Determine the (x, y) coordinate at the center of the cell enclosing the given text.  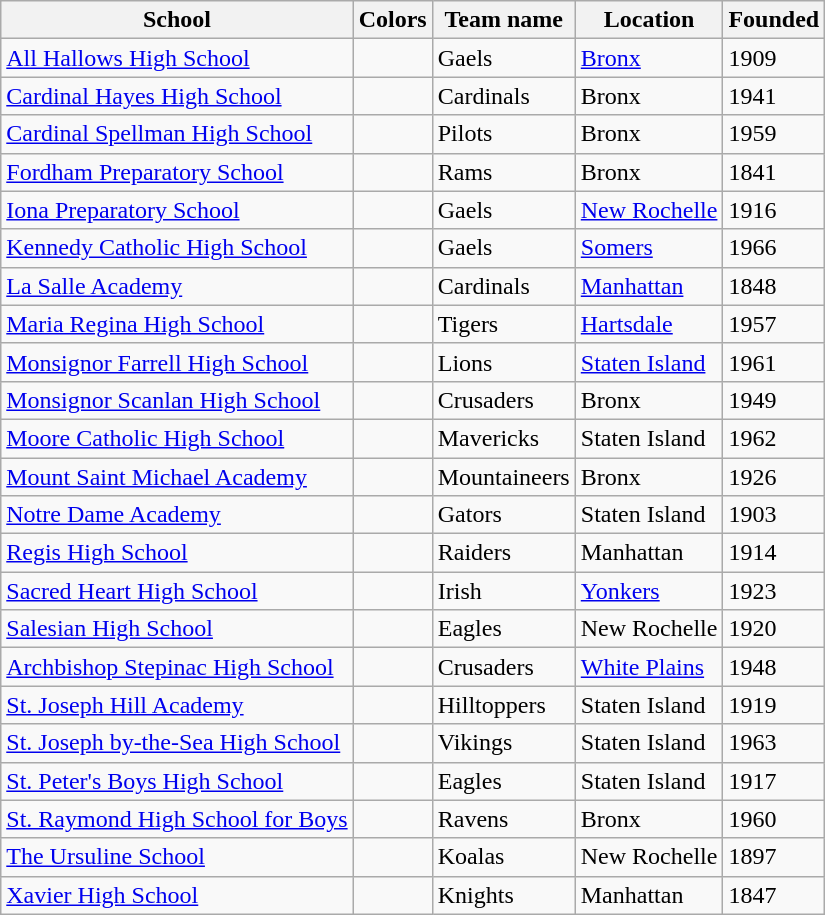
Monsignor Scanlan High School (177, 400)
Notre Dame Academy (177, 515)
Pilots (504, 134)
Monsignor Farrell High School (177, 362)
1909 (774, 58)
Location (649, 20)
Mount Saint Michael Academy (177, 477)
Irish (504, 591)
Hartsdale (649, 324)
1841 (774, 172)
Somers (649, 248)
1847 (774, 895)
The Ursuline School (177, 857)
St. Raymond High School for Boys (177, 819)
Salesian High School (177, 629)
1920 (774, 629)
Yonkers (649, 591)
Cardinal Hayes High School (177, 96)
Vikings (504, 743)
Team name (504, 20)
Lions (504, 362)
Gators (504, 515)
Koalas (504, 857)
1960 (774, 819)
Raiders (504, 553)
Founded (774, 20)
School (177, 20)
1957 (774, 324)
Kennedy Catholic High School (177, 248)
Regis High School (177, 553)
1966 (774, 248)
1963 (774, 743)
1961 (774, 362)
Rams (504, 172)
White Plains (649, 667)
1848 (774, 286)
Sacred Heart High School (177, 591)
Ravens (504, 819)
Xavier High School (177, 895)
Cardinal Spellman High School (177, 134)
1919 (774, 705)
Knights (504, 895)
St. Joseph Hill Academy (177, 705)
1962 (774, 438)
Iona Preparatory School (177, 210)
1959 (774, 134)
1917 (774, 781)
Colors (392, 20)
1914 (774, 553)
St. Peter's Boys High School (177, 781)
1941 (774, 96)
Fordham Preparatory School (177, 172)
1949 (774, 400)
1948 (774, 667)
Moore Catholic High School (177, 438)
1897 (774, 857)
1916 (774, 210)
Archbishop Stepinac High School (177, 667)
All Hallows High School (177, 58)
1926 (774, 477)
Maria Regina High School (177, 324)
1923 (774, 591)
Mavericks (504, 438)
Hilltoppers (504, 705)
La Salle Academy (177, 286)
1903 (774, 515)
Tigers (504, 324)
St. Joseph by-the-Sea High School (177, 743)
Mountaineers (504, 477)
